Pinpoint the cell where the given text exists, returning its (x, y) midpoint coordinate. 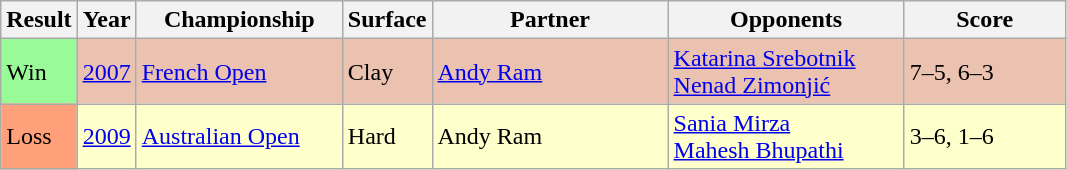
Hard (387, 136)
2007 (106, 72)
French Open (239, 72)
Loss (39, 136)
7–5, 6–3 (984, 72)
Partner (550, 20)
Score (984, 20)
3–6, 1–6 (984, 136)
Clay (387, 72)
Surface (387, 20)
Win (39, 72)
Sania Mirza Mahesh Bhupathi (786, 136)
2009 (106, 136)
Result (39, 20)
Australian Open (239, 136)
Katarina Srebotnik Nenad Zimonjić (786, 72)
Year (106, 20)
Opponents (786, 20)
Championship (239, 20)
